Search for the cell housing the specified text and yield its (x, y) center coordinate. 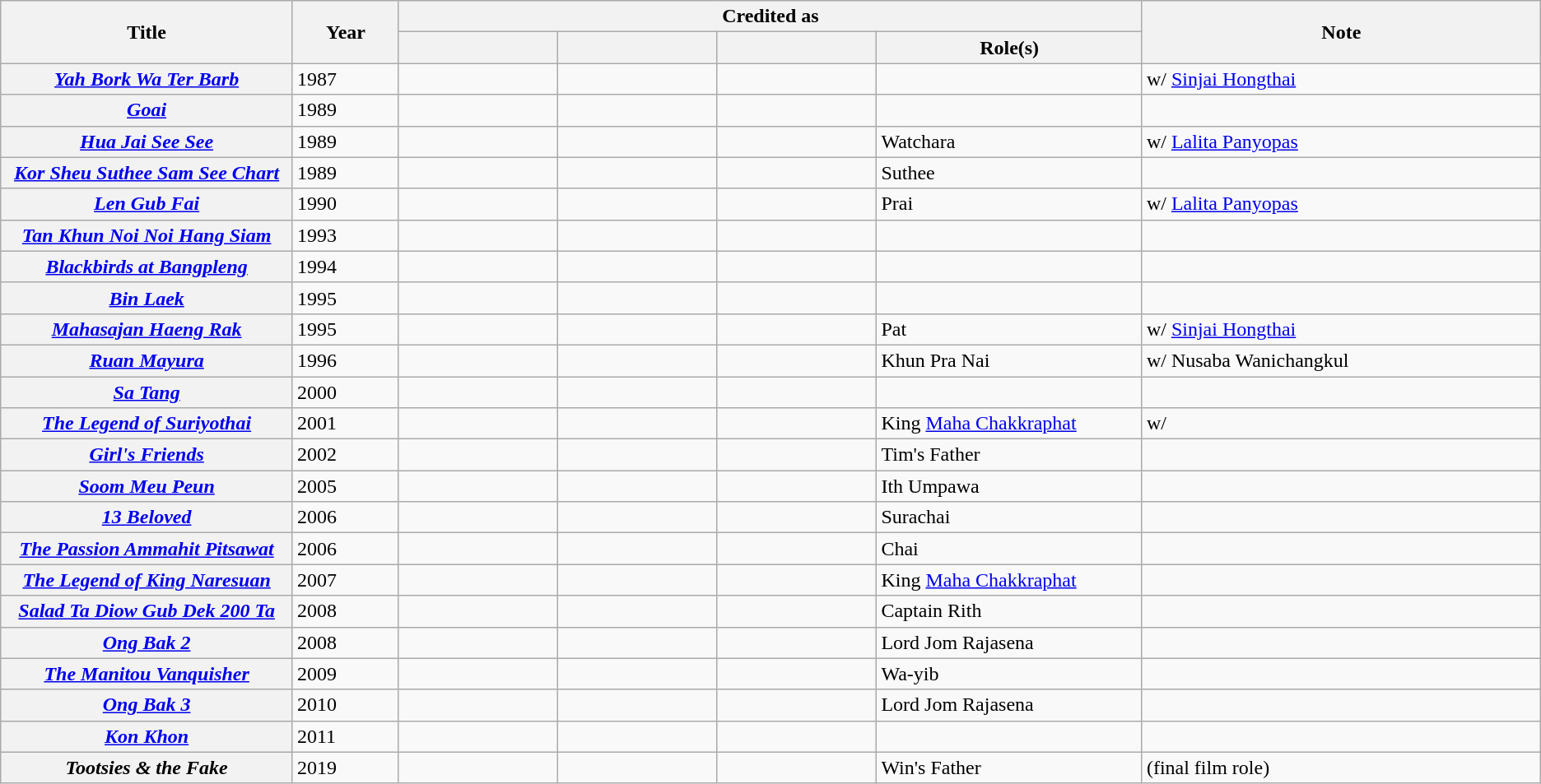
Watchara (1009, 141)
The Legend of Suriyothai (147, 424)
Tootsies & the Fake (147, 768)
2010 (346, 705)
2009 (346, 674)
Captain Rith (1009, 611)
w/ (1341, 424)
Prai (1009, 204)
Ith Umpawa (1009, 486)
2011 (346, 736)
Ong Bak 2 (147, 643)
Goai (147, 110)
Title (147, 32)
Salad Ta Diow Gub Dek 200 Ta (147, 611)
2000 (346, 392)
Ong Bak 3 (147, 705)
Pat (1009, 329)
Soom Meu Peun (147, 486)
Win's Father (1009, 768)
(final film role) (1341, 768)
w/ Nusaba Wanichangkul (1341, 360)
Chai (1009, 549)
2019 (346, 768)
Tim's Father (1009, 455)
Year (346, 32)
2001 (346, 424)
Blackbirds at Bangpleng (147, 267)
1987 (346, 79)
1990 (346, 204)
Yah Bork Wa Ter Barb (147, 79)
Wa-yib (1009, 674)
Role(s) (1009, 48)
Hua Jai See See (147, 141)
The Manitou Vanquisher (147, 674)
2002 (346, 455)
Khun Pra Nai (1009, 360)
Bin Laek (147, 298)
Sa Tang (147, 392)
1994 (346, 267)
1993 (346, 235)
Kor Sheu Suthee Sam See Chart (147, 173)
Mahasajan Haeng Rak (147, 329)
The Legend of King Naresuan (147, 580)
Kon Khon (147, 736)
1996 (346, 360)
Note (1341, 32)
Suthee (1009, 173)
The Passion Ammahit Pitsawat (147, 549)
Girl's Friends (147, 455)
2007 (346, 580)
Len Gub Fai (147, 204)
Credited as (770, 16)
Tan Khun Noi Noi Hang Siam (147, 235)
13 Beloved (147, 517)
Ruan Mayura (147, 360)
2005 (346, 486)
Surachai (1009, 517)
